Return (x, y) of the center of cell containing provided text 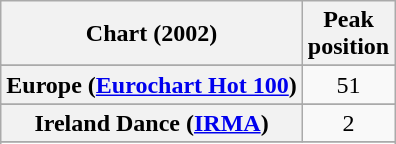
2 (348, 123)
Ireland Dance (IRMA) (152, 123)
Europe (Eurochart Hot 100) (152, 85)
51 (348, 85)
Peakposition (348, 34)
Chart (2002) (152, 34)
